Locate the cell with the specified text and output its (X, Y) center coordinate. 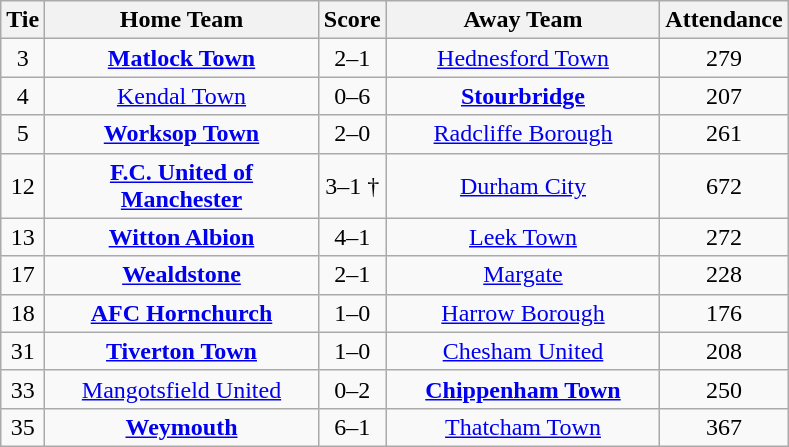
Away Team (523, 20)
Hednesford Town (523, 58)
Stourbridge (523, 96)
0–2 (352, 389)
Durham City (523, 186)
Margate (523, 275)
Chesham United (523, 351)
Score (352, 20)
Mangotsfield United (182, 389)
AFC Hornchurch (182, 313)
0–6 (352, 96)
Witton Albion (182, 237)
18 (23, 313)
Chippenham Town (523, 389)
Wealdstone (182, 275)
279 (724, 58)
17 (23, 275)
261 (724, 134)
672 (724, 186)
35 (23, 427)
4 (23, 96)
Matlock Town (182, 58)
6–1 (352, 427)
Home Team (182, 20)
Weymouth (182, 427)
272 (724, 237)
F.C. United of Manchester (182, 186)
250 (724, 389)
367 (724, 427)
5 (23, 134)
3 (23, 58)
12 (23, 186)
Kendal Town (182, 96)
Harrow Borough (523, 313)
Attendance (724, 20)
228 (724, 275)
208 (724, 351)
33 (23, 389)
Radcliffe Borough (523, 134)
31 (23, 351)
Tie (23, 20)
3–1 † (352, 186)
Worksop Town (182, 134)
2–0 (352, 134)
176 (724, 313)
13 (23, 237)
4–1 (352, 237)
207 (724, 96)
Tiverton Town (182, 351)
Leek Town (523, 237)
Thatcham Town (523, 427)
